Find where the given text appears and provide that cell's center as [X, Y] coordinate. 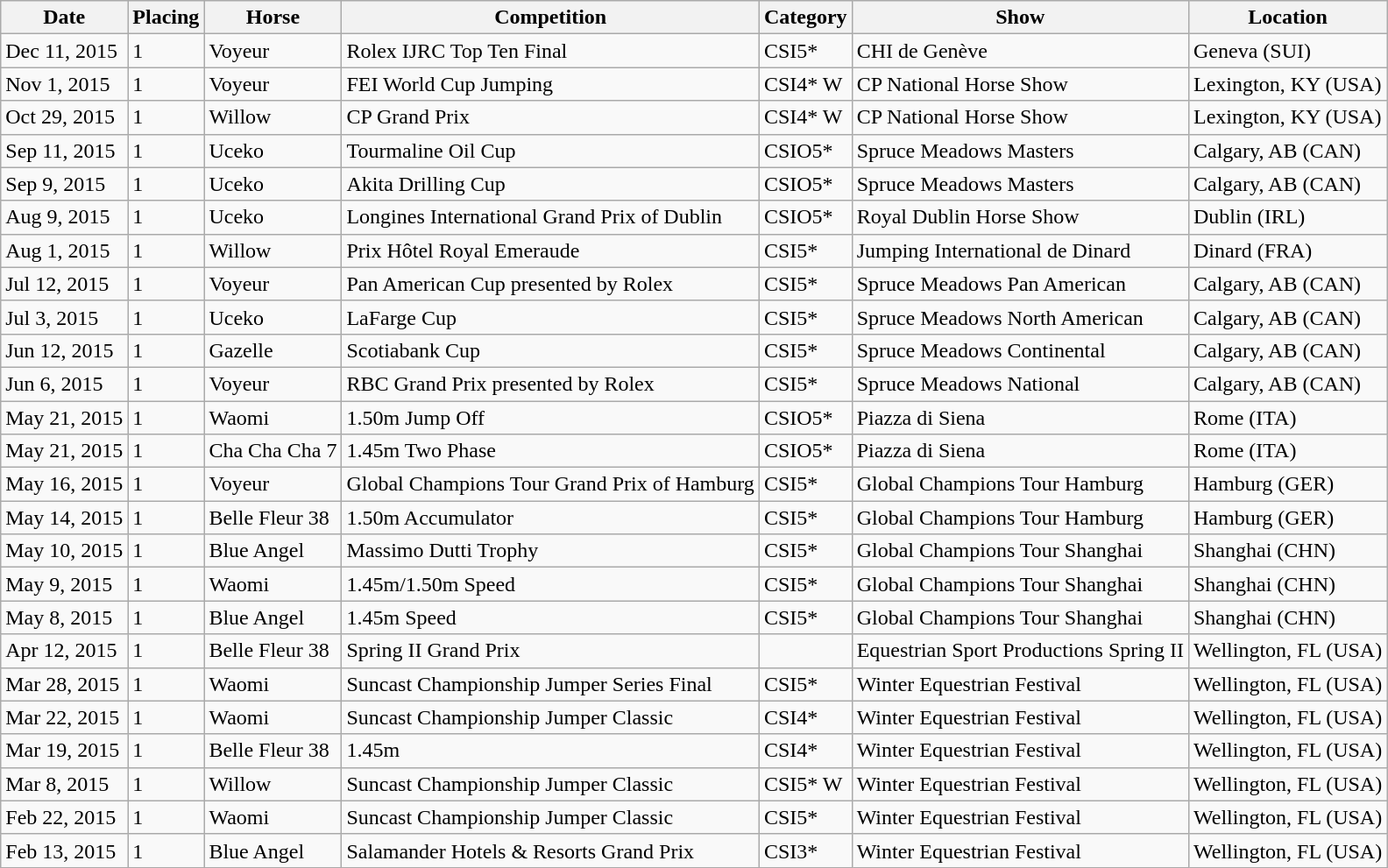
CSI3* [805, 850]
Jul 12, 2015 [65, 284]
Akita Drilling Cup [550, 184]
Jun 12, 2015 [65, 350]
May 16, 2015 [65, 484]
Placing [166, 18]
Mar 28, 2015 [65, 684]
1.50m Accumulator [550, 518]
Mar 19, 2015 [65, 751]
1.45m [550, 751]
Mar 22, 2015 [65, 717]
Sep 9, 2015 [65, 184]
Feb 22, 2015 [65, 817]
May 9, 2015 [65, 584]
1.45m Two Phase [550, 451]
Mar 8, 2015 [65, 784]
Horse [273, 18]
Jumping International de Dinard [1020, 251]
Rolex IJRC Top Ten Final [550, 51]
Gazelle [273, 350]
1.50m Jump Off [550, 418]
CP Grand Prix [550, 117]
Pan American Cup presented by Rolex [550, 284]
CHI de Genève [1020, 51]
Spring II Grand Prix [550, 651]
Tourmaline Oil Cup [550, 151]
Scotiabank Cup [550, 350]
1.45m/1.50m Speed [550, 584]
Global Champions Tour Grand Prix of Hamburg [550, 484]
Longines International Grand Prix of Dublin [550, 217]
Aug 1, 2015 [65, 251]
Date [65, 18]
Geneva (SUI) [1287, 51]
May 14, 2015 [65, 518]
Aug 9, 2015 [65, 217]
Feb 13, 2015 [65, 850]
Cha Cha Cha 7 [273, 451]
Spruce Meadows Pan American [1020, 284]
Spruce Meadows National [1020, 384]
May 8, 2015 [65, 617]
Show [1020, 18]
Prix Hôtel Royal Emeraude [550, 251]
Oct 29, 2015 [65, 117]
Apr 12, 2015 [65, 651]
Dublin (IRL) [1287, 217]
May 10, 2015 [65, 551]
Jul 3, 2015 [65, 317]
Jun 6, 2015 [65, 384]
Category [805, 18]
Dinard (FRA) [1287, 251]
Location [1287, 18]
Suncast Championship Jumper Series Final [550, 684]
Equestrian Sport Productions Spring II [1020, 651]
Competition [550, 18]
1.45m Speed [550, 617]
Spruce Meadows Continental [1020, 350]
CSI5* W [805, 784]
LaFarge Cup [550, 317]
Sep 11, 2015 [65, 151]
Salamander Hotels & Resorts Grand Prix [550, 850]
Dec 11, 2015 [65, 51]
Royal Dublin Horse Show [1020, 217]
Massimo Dutti Trophy [550, 551]
RBC Grand Prix presented by Rolex [550, 384]
Spruce Meadows North American [1020, 317]
Nov 1, 2015 [65, 84]
FEI World Cup Jumping [550, 84]
